Scan for the cell matching the given text and deliver its [x, y] coordinate at center. 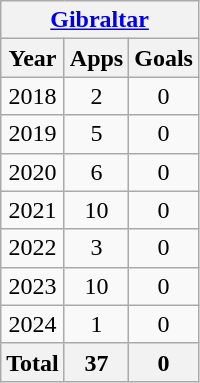
Total [33, 362]
2022 [33, 248]
2019 [33, 134]
Year [33, 58]
Gibraltar [100, 20]
1 [96, 324]
Goals [164, 58]
2024 [33, 324]
6 [96, 172]
2020 [33, 172]
37 [96, 362]
Apps [96, 58]
3 [96, 248]
2 [96, 96]
5 [96, 134]
2023 [33, 286]
2021 [33, 210]
2018 [33, 96]
